For the text-containing cell, return its midpoint in [X, Y] coordinate format. 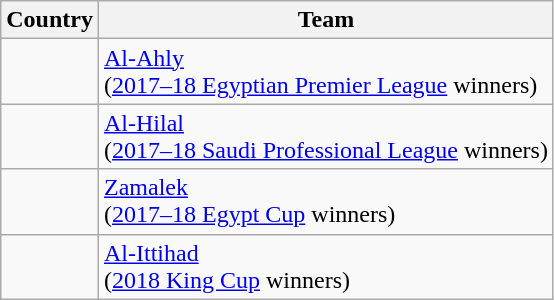
Al-Ahly(2017–18 Egyptian Premier League winners) [326, 72]
Al-Hilal(2017–18 Saudi Professional League winners) [326, 136]
Team [326, 20]
Al-Ittihad(2018 King Cup winners) [326, 266]
Country [50, 20]
Zamalek(2017–18 Egypt Cup winners) [326, 202]
